Locate the cell with the specified text and output its [x, y] center coordinate. 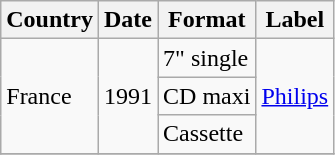
Date [128, 20]
7" single [207, 58]
Cassette [207, 134]
Label [295, 20]
France [50, 96]
Format [207, 20]
Philips [295, 96]
1991 [128, 96]
Country [50, 20]
CD maxi [207, 96]
